For the text-containing cell, return its midpoint in (X, Y) coordinate format. 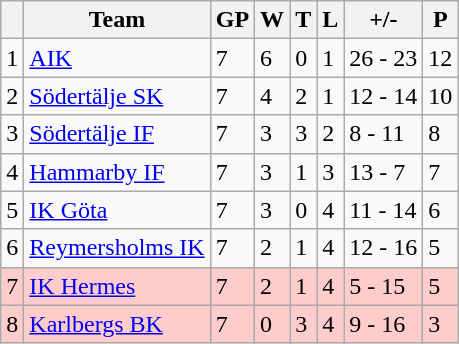
L (330, 20)
26 - 23 (384, 58)
Reymersholms IK (117, 248)
10 (440, 96)
P (440, 20)
+/- (384, 20)
5 - 15 (384, 286)
12 - 16 (384, 248)
8 - 11 (384, 134)
IK Hermes (117, 286)
AIK (117, 58)
T (304, 20)
GP (232, 20)
13 - 7 (384, 172)
IK Göta (117, 210)
Hammarby IF (117, 172)
W (272, 20)
9 - 16 (384, 324)
Team (117, 20)
11 - 14 (384, 210)
Södertälje IF (117, 134)
12 - 14 (384, 96)
Karlbergs BK (117, 324)
12 (440, 58)
Södertälje SK (117, 96)
